Output the (x, y) coordinate of the center of the cell containing the given text.  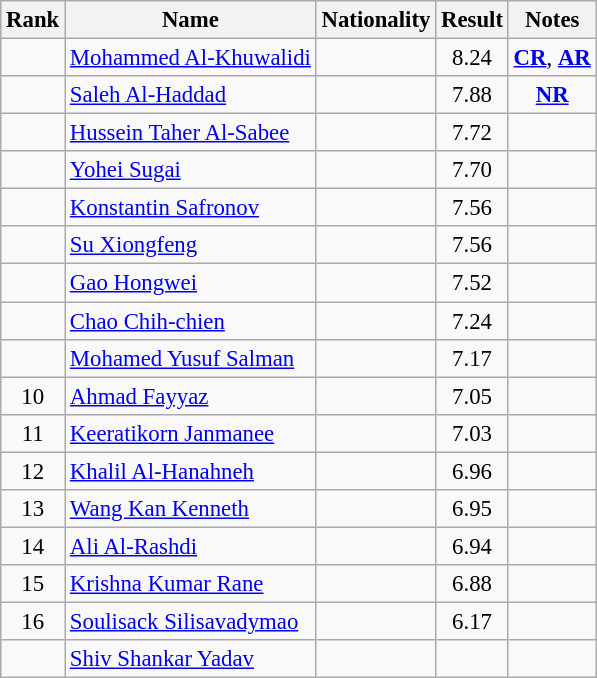
14 (33, 546)
7.17 (472, 358)
Yohei Sugai (191, 170)
Rank (33, 20)
8.24 (472, 58)
7.72 (472, 133)
Notes (552, 20)
Soulisack Silisavadymao (191, 621)
11 (33, 433)
Result (472, 20)
6.94 (472, 546)
Keeratikorn Janmanee (191, 433)
Name (191, 20)
Chao Chih-chien (191, 321)
Krishna Kumar Rane (191, 584)
Ali Al-Rashdi (191, 546)
Saleh Al-Haddad (191, 95)
NR (552, 95)
Khalil Al-Hanahneh (191, 471)
6.17 (472, 621)
Gao Hongwei (191, 283)
Nationality (376, 20)
7.52 (472, 283)
7.03 (472, 433)
CR, AR (552, 58)
7.88 (472, 95)
Wang Kan Kenneth (191, 509)
7.24 (472, 321)
Mohammed Al-Khuwalidi (191, 58)
Hussein Taher Al-Sabee (191, 133)
13 (33, 509)
12 (33, 471)
Su Xiongfeng (191, 245)
7.70 (472, 170)
6.88 (472, 584)
15 (33, 584)
10 (33, 396)
7.05 (472, 396)
Konstantin Safronov (191, 208)
Mohamed Yusuf Salman (191, 358)
Ahmad Fayyaz (191, 396)
6.95 (472, 509)
16 (33, 621)
Shiv Shankar Yadav (191, 659)
6.96 (472, 471)
